Identify which cell holds the provided text, then report its [x, y] central coordinate. 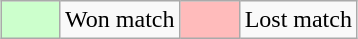
Lost match [298, 20]
Won match [120, 20]
